Determine the (X, Y) coordinate at the center of the cell enclosing the given text.  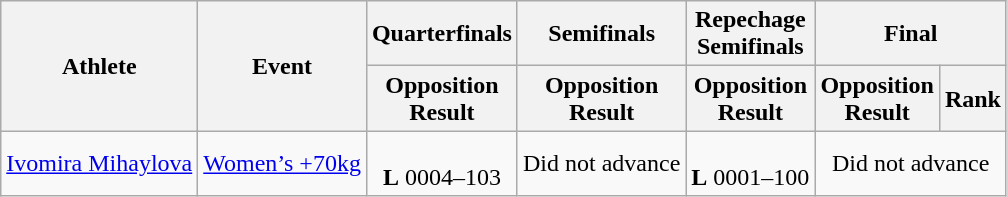
Event (282, 66)
Final (911, 34)
L 0004–103 (442, 164)
Repechage Semifinals (750, 34)
Quarterfinals (442, 34)
Athlete (100, 66)
Rank (972, 98)
Women’s +70kg (282, 164)
L 0001–100 (750, 164)
Ivomira Mihaylova (100, 164)
Semifinals (601, 34)
